Return the (x, y) coordinate for the center point of the cell that contains the specified text.  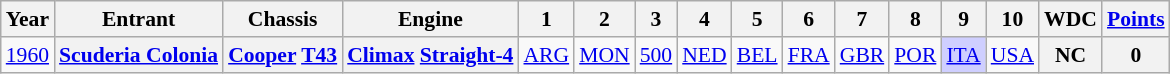
3 (656, 19)
ARG (546, 55)
500 (656, 55)
Scuderia Colonia (138, 55)
Engine (430, 19)
9 (963, 19)
FRA (809, 55)
POR (915, 55)
GBR (862, 55)
BEL (758, 55)
2 (604, 19)
1 (546, 19)
10 (1012, 19)
5 (758, 19)
8 (915, 19)
0 (1136, 55)
Chassis (282, 19)
MON (604, 55)
Climax Straight-4 (430, 55)
6 (809, 19)
USA (1012, 55)
NC (1070, 55)
4 (704, 19)
WDC (1070, 19)
1960 (28, 55)
ITA (963, 55)
NED (704, 55)
Points (1136, 19)
Year (28, 19)
Entrant (138, 19)
7 (862, 19)
Cooper T43 (282, 55)
